From the cell containing the given text, extract its center point as (x, y) coordinate. 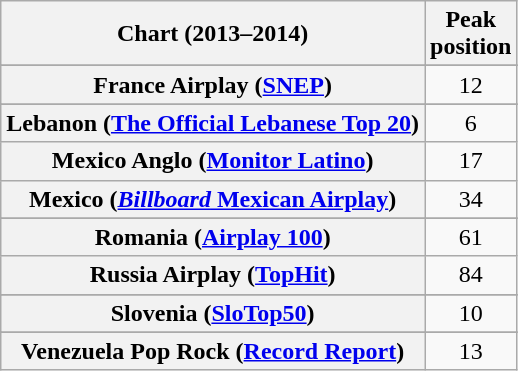
Chart (2013–2014) (213, 34)
34 (471, 199)
61 (471, 237)
Venezuela Pop Rock (Record Report) (213, 351)
6 (471, 123)
13 (471, 351)
Peakposition (471, 34)
Romania (Airplay 100) (213, 237)
France Airplay (SNEP) (213, 85)
84 (471, 275)
12 (471, 85)
10 (471, 313)
Slovenia (SloTop50) (213, 313)
Mexico (Billboard Mexican Airplay) (213, 199)
Mexico Anglo (Monitor Latino) (213, 161)
Russia Airplay (TopHit) (213, 275)
Lebanon (The Official Lebanese Top 20) (213, 123)
17 (471, 161)
